Output the (X, Y) coordinate of the center of the cell containing the given text.  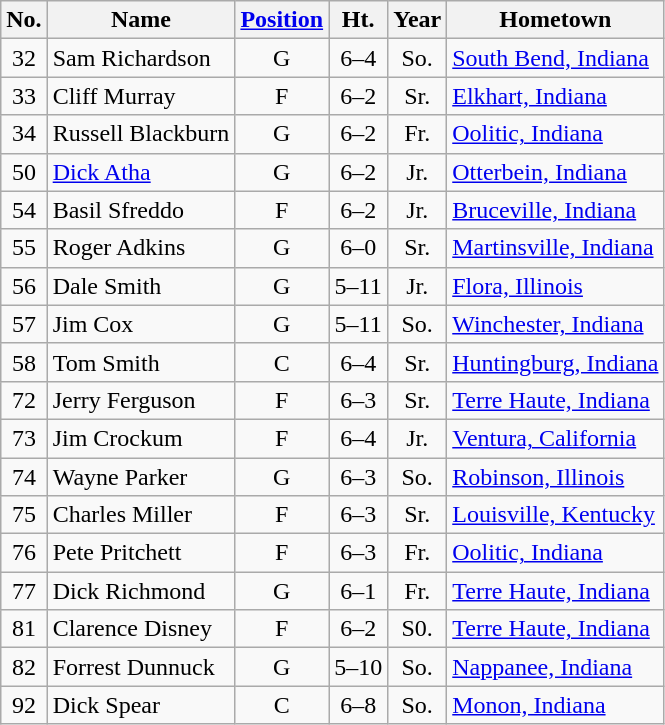
33 (24, 96)
Nappanee, Indiana (556, 667)
72 (24, 400)
Jerry Ferguson (141, 400)
76 (24, 553)
South Bend, Indiana (556, 58)
Robinson, Illinois (556, 477)
92 (24, 705)
54 (24, 210)
Huntingburg, Indiana (556, 362)
Cliff Murray (141, 96)
Wayne Parker (141, 477)
56 (24, 286)
Pete Pritchett (141, 553)
Winchester, Indiana (556, 324)
50 (24, 172)
34 (24, 134)
Bruceville, Indiana (556, 210)
Clarence Disney (141, 629)
73 (24, 438)
No. (24, 20)
Dale Smith (141, 286)
6–0 (358, 248)
S0. (418, 629)
Name (141, 20)
Position (282, 20)
Flora, Illinois (556, 286)
Elkhart, Indiana (556, 96)
Hometown (556, 20)
55 (24, 248)
Otterbein, Indiana (556, 172)
Roger Adkins (141, 248)
57 (24, 324)
81 (24, 629)
Jim Crockum (141, 438)
Sam Richardson (141, 58)
Martinsville, Indiana (556, 248)
Basil Sfreddo (141, 210)
58 (24, 362)
Dick Spear (141, 705)
Dick Atha (141, 172)
Forrest Dunnuck (141, 667)
Year (418, 20)
Jim Cox (141, 324)
75 (24, 515)
82 (24, 667)
32 (24, 58)
77 (24, 591)
Monon, Indiana (556, 705)
Ht. (358, 20)
Dick Richmond (141, 591)
6–1 (358, 591)
Ventura, California (556, 438)
Louisville, Kentucky (556, 515)
74 (24, 477)
5–10 (358, 667)
Russell Blackburn (141, 134)
Tom Smith (141, 362)
Charles Miller (141, 515)
6–8 (358, 705)
